Identify which cell holds the provided text, then report its (x, y) central coordinate. 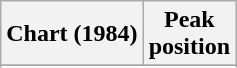
Peakposition (189, 34)
Chart (1984) (72, 34)
